Output the [x, y] coordinate of the center of the cell containing the given text.  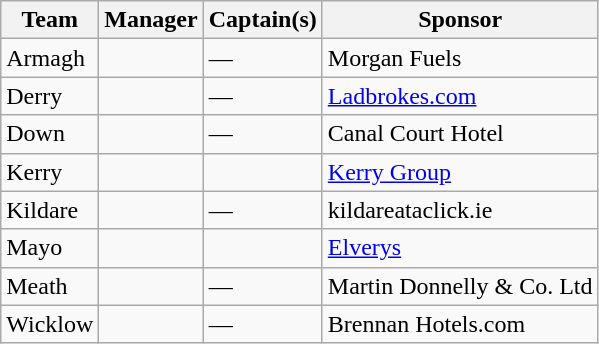
Down [50, 134]
Meath [50, 286]
Canal Court Hotel [460, 134]
kildareataclick.ie [460, 210]
Captain(s) [262, 20]
Ladbrokes.com [460, 96]
Kildare [50, 210]
Elverys [460, 248]
Armagh [50, 58]
Brennan Hotels.com [460, 324]
Sponsor [460, 20]
Mayo [50, 248]
Morgan Fuels [460, 58]
Derry [50, 96]
Kerry Group [460, 172]
Wicklow [50, 324]
Team [50, 20]
Manager [151, 20]
Kerry [50, 172]
Martin Donnelly & Co. Ltd [460, 286]
